For the text-containing cell, return its midpoint in (x, y) coordinate format. 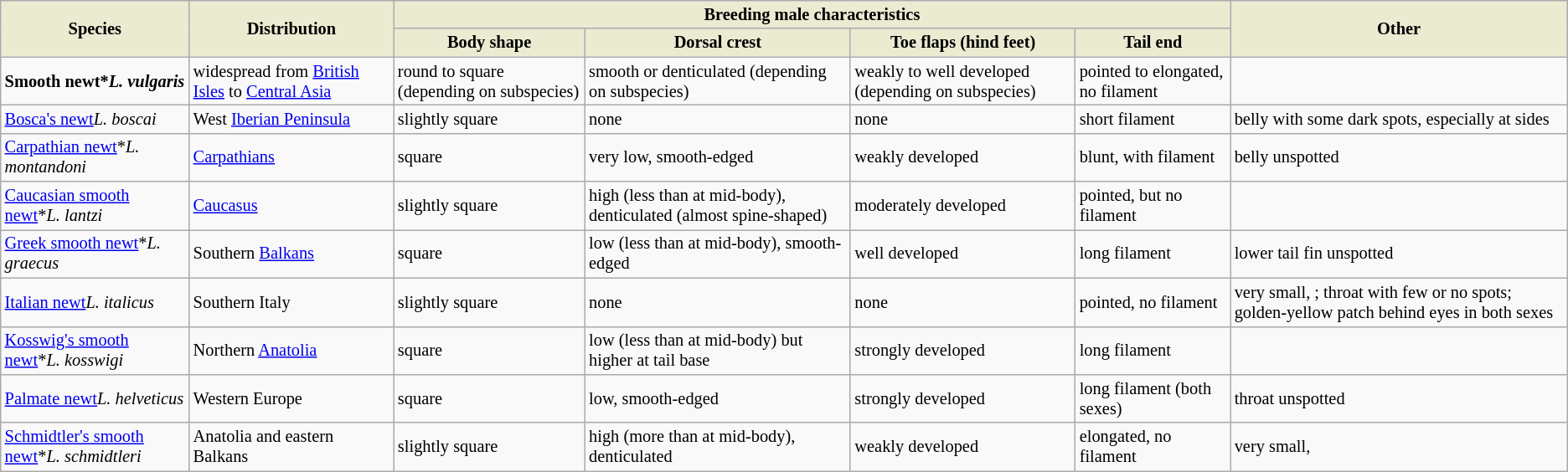
low, smooth-edged (717, 399)
pointed, no filament (1153, 302)
belly with some dark spots, especially at sides (1399, 120)
smooth or denticulated (depending on subspecies) (717, 81)
long filament (both sexes) (1153, 399)
widespread from British Isles to Central Asia (291, 81)
Caucasian smooth newt*L. lantzi (95, 206)
round to square (depending on subspecies) (489, 81)
high (less than at mid-body), denticulated (almost spine-shaped) (717, 206)
short filament (1153, 120)
Body shape (489, 43)
high (more than at mid-body), denticulated (717, 447)
very small, ; throat with few or no spots; golden-yellow patch behind eyes in both sexes (1399, 302)
Other (1399, 28)
elongated, no filament (1153, 447)
Bosca's newtL. boscai (95, 120)
Schmidtler's smooth newt*L. schmidtleri (95, 447)
lower tail fin unspotted (1399, 254)
Italian newtL. italicus (95, 302)
Dorsal crest (717, 43)
Caucasus (291, 206)
Species (95, 28)
low (less than at mid-body), smooth-edged (717, 254)
moderately developed (962, 206)
throat unspotted (1399, 399)
Southern Balkans (291, 254)
belly unspotted (1399, 157)
Kosswig's smooth newt*L. kosswigi (95, 351)
Tail end (1153, 43)
low (less than at mid-body) but higher at tail base (717, 351)
pointed, but no filament (1153, 206)
Palmate newtL. helveticus (95, 399)
Breeding male characteristics (812, 15)
Toe flaps (hind feet) (962, 43)
Northern Anatolia (291, 351)
pointed to elongated, no filament (1153, 81)
Carpathian newt*L. montandoni (95, 157)
well developed (962, 254)
weakly to well developed (depending on subspecies) (962, 81)
Carpathians (291, 157)
Southern Italy (291, 302)
Anatolia and eastern Balkans (291, 447)
Western Europe (291, 399)
West Iberian Peninsula (291, 120)
very low, smooth-edged (717, 157)
Distribution (291, 28)
very small, (1399, 447)
Greek smooth newt*L. graecus (95, 254)
Smooth newt*L. vulgaris (95, 81)
blunt, with filament (1153, 157)
